Search for the cell housing the specified text and yield its [X, Y] center coordinate. 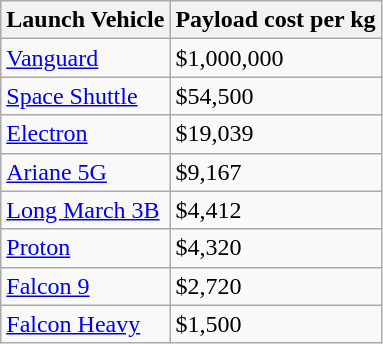
Vanguard [86, 58]
Payload cost per kg [276, 20]
$4,320 [276, 248]
$1,000,000 [276, 58]
Long March 3B [86, 210]
$4,412 [276, 210]
$19,039 [276, 134]
$2,720 [276, 286]
Space Shuttle [86, 96]
Ariane 5G [86, 172]
Proton [86, 248]
Launch Vehicle [86, 20]
Electron [86, 134]
Falcon 9 [86, 286]
Falcon Heavy [86, 324]
$54,500 [276, 96]
$1,500 [276, 324]
$9,167 [276, 172]
